Identify which cell holds the provided text, then report its [x, y] central coordinate. 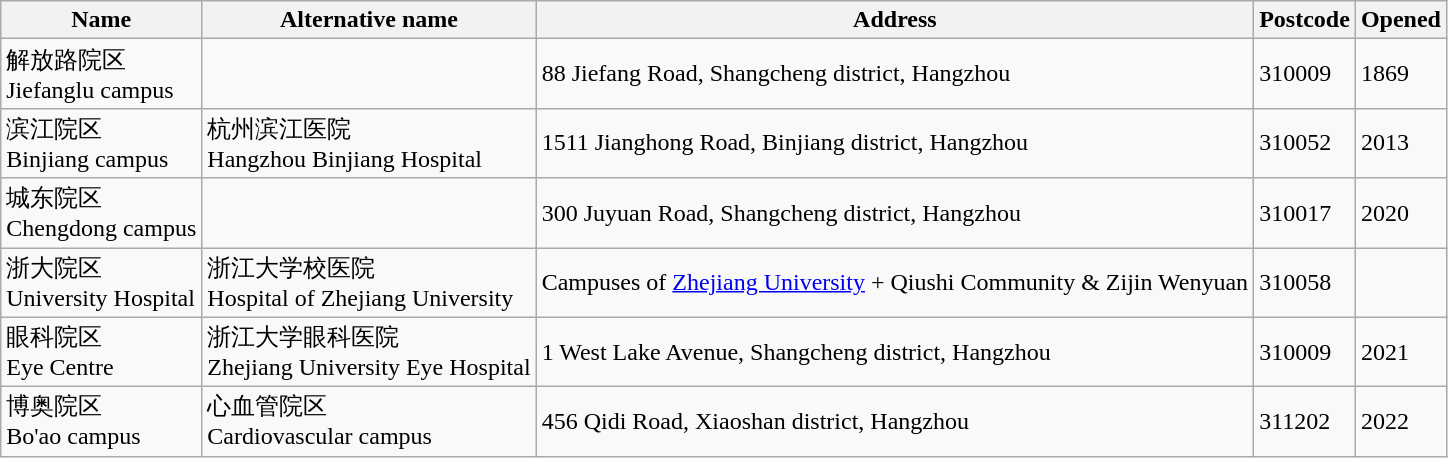
心血管院区Cardiovascular campus [369, 422]
解放路院区Jiefanglu campus [102, 74]
浙江大学校医院Hospital of Zhejiang University [369, 283]
Campuses of Zhejiang University + Qiushi Community & Zijin Wenyuan [895, 283]
310058 [1305, 283]
456 Qidi Road, Xiaoshan district, Hangzhou [895, 422]
滨江院区Binjiang campus [102, 143]
Postcode [1305, 20]
浙大院区University Hospital [102, 283]
88 Jiefang Road, Shangcheng district, Hangzhou [895, 74]
300 Juyuan Road, Shangcheng district, Hangzhou [895, 213]
Opened [1400, 20]
眼科院区Eye Centre [102, 352]
310052 [1305, 143]
城东院区Chengdong campus [102, 213]
Address [895, 20]
杭州滨江医院Hangzhou Binjiang Hospital [369, 143]
1 West Lake Avenue, Shangcheng district, Hangzhou [895, 352]
Alternative name [369, 20]
Name [102, 20]
2020 [1400, 213]
311202 [1305, 422]
2022 [1400, 422]
1511 Jianghong Road, Binjiang district, Hangzhou [895, 143]
1869 [1400, 74]
310017 [1305, 213]
2021 [1400, 352]
2013 [1400, 143]
浙江大学眼科医院Zhejiang University Eye Hospital [369, 352]
博奥院区Bo'ao campus [102, 422]
